Return (X, Y) of the center of cell containing provided text 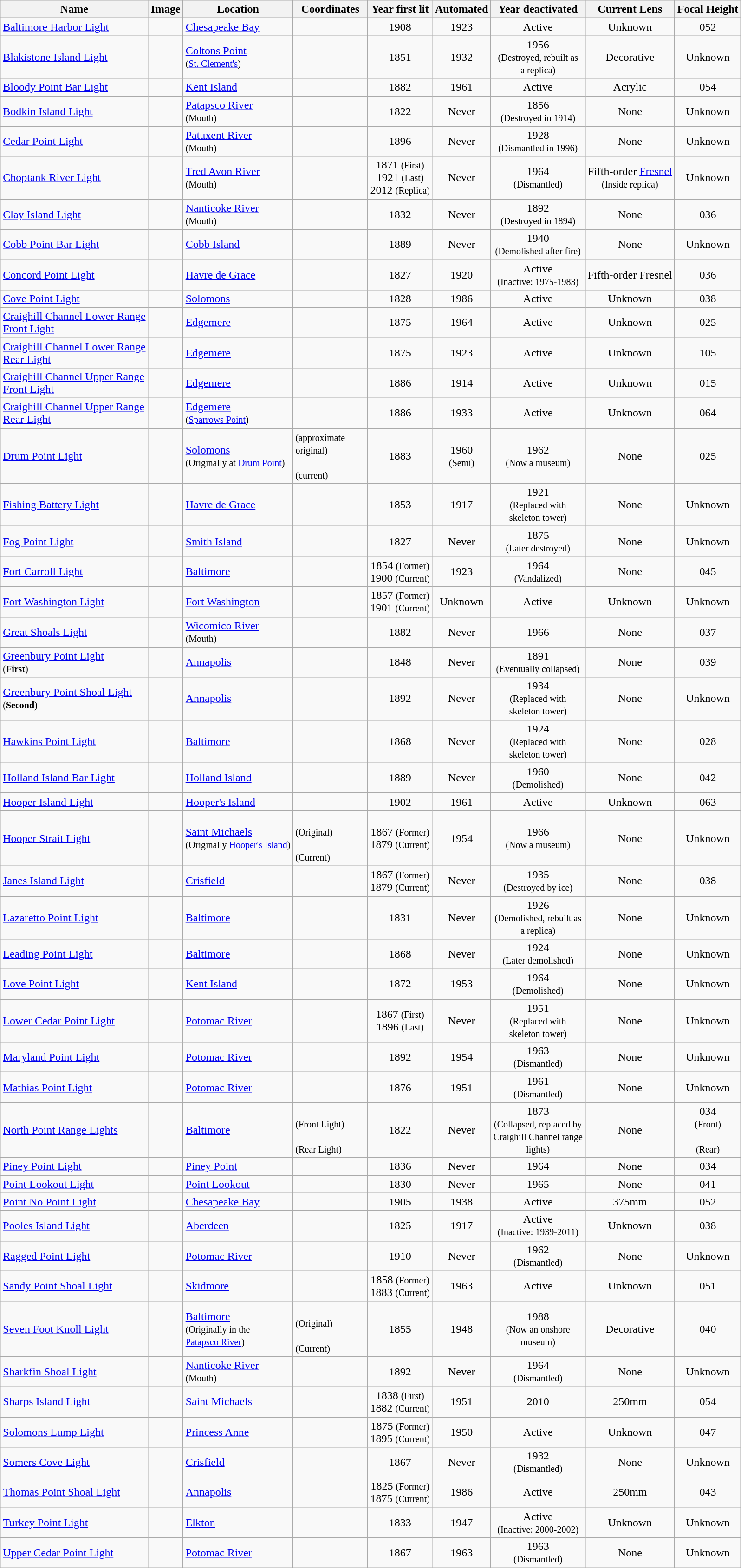
1924(Later demolished) (538, 954)
1858 (Former) 1883 (Current) (400, 1286)
Image (165, 9)
Somers Cove Light (74, 1462)
1872 (400, 984)
Pooles Island Light (74, 1225)
Automated (461, 9)
Piney Point (238, 1166)
1876 (400, 1087)
Maryland Point Light (74, 1057)
015 (708, 383)
1932(Dismantled) (538, 1462)
1831 (400, 917)
1938 (461, 1202)
Active(Inactive: 2000-2002) (538, 1523)
Fifth-order Fresnel (630, 275)
Ragged Point Light (74, 1256)
Fort Washington (238, 602)
Current Lens (630, 9)
Piney Point Light (74, 1166)
Mathias Point Light (74, 1087)
1924(Replaced withskeleton tower) (538, 741)
Janes Island Light (74, 881)
064 (708, 413)
1838 (First) 1882 (Current) (400, 1402)
Saint Michaels(Originally Hooper's Island) (238, 838)
063 (708, 802)
042 (708, 778)
047 (708, 1432)
1857 (Former) 1901 (Current) (400, 602)
Fort Carroll Light (74, 572)
Location (238, 9)
1932 (461, 57)
Love Point Light (74, 984)
1960(Semi) (461, 456)
1825 (400, 1225)
1928(Dismantled in 1996) (538, 141)
1951(Replaced withskeleton tower) (538, 1021)
Seven Foot Knoll Light (74, 1328)
375mm (630, 1202)
1875 (Former) 1895 (Current) (400, 1432)
Baltimore Harbor Light (74, 27)
Princess Anne (238, 1432)
105 (708, 353)
1892(Destroyed in 1894) (538, 214)
North Point Range Lights (74, 1130)
Active(Inactive: 1939-2011) (538, 1225)
1964(Vandalized) (538, 572)
Holland Island Bar Light (74, 778)
Craighill Channel Lower RangeRear Light (74, 353)
1873(Collapsed, replaced byCraighill Channel rangelights) (538, 1130)
1875(Later destroyed) (538, 541)
Solomons(Originally at Drum Point) (238, 456)
Fifth-order Fresnel(Inside replica) (630, 178)
Year first lit (400, 9)
1961(Dismantled) (538, 1087)
1855 (400, 1328)
1825 (Former) 1875 (Current) (400, 1493)
1956(Destroyed, rebuilt asa replica) (538, 57)
1964(Demolished) (538, 984)
039 (708, 662)
Clay Island Light (74, 214)
Cove Point Light (74, 298)
1856(Destroyed in 1914) (538, 111)
Drum Point Light (74, 456)
(approximate original) (current) (331, 456)
Sharps Island Light (74, 1402)
Craighill Channel Lower RangeFront Light (74, 322)
1940(Demolished after fire) (538, 244)
Fort Washington Light (74, 602)
Skidmore (238, 1286)
(Front Light) (Rear Light) (331, 1130)
045 (708, 572)
Patapsco River(Mouth) (238, 111)
Bloody Point Bar Light (74, 87)
Great Shoals Light (74, 632)
Acrylic (630, 87)
Holland Island (238, 778)
Year deactivated (538, 9)
Saint Michaels (238, 1402)
Craighill Channel Upper RangeRear Light (74, 413)
1935(Destroyed by ice) (538, 881)
1966(Now a museum) (538, 838)
Bodkin Island Light (74, 111)
Upper Cedar Point Light (74, 1553)
1933 (461, 413)
1836 (400, 1166)
Tred Avon River(Mouth) (238, 178)
1848 (400, 662)
034 (Front) (Rear) (708, 1130)
034 (708, 1166)
1854 (Former) 1900 (Current) (400, 572)
Greenbury Point Light(First) (74, 662)
1960(Demolished) (538, 778)
2010 (538, 1402)
Coordinates (331, 9)
1947 (461, 1523)
1833 (400, 1523)
037 (708, 632)
Patuxent River(Mouth) (238, 141)
1832 (400, 214)
Point Lookout (238, 1184)
1962(Now a museum) (538, 456)
040 (708, 1328)
Smith Island (238, 541)
1828 (400, 298)
Point No Point Light (74, 1202)
Cedar Point Light (74, 141)
1902 (400, 802)
Name (74, 9)
Active(Inactive: 1975-1983) (538, 275)
Aberdeen (238, 1225)
Lower Cedar Point Light (74, 1021)
1830 (400, 1184)
Concord Point Light (74, 275)
1920 (461, 275)
1965 (538, 1184)
Cobb Point Bar Light (74, 244)
Fishing Battery Light (74, 505)
Hooper's Island (238, 802)
Greenbury Point Shoal Light(Second) (74, 699)
Coltons Point(St. Clement's) (238, 57)
1867 (First) 1896 (Last) (400, 1021)
Baltimore(Originally in thePatapsco River) (238, 1328)
Hawkins Point Light (74, 741)
Choptank River Light (74, 178)
Lazaretto Point Light (74, 917)
028 (708, 741)
Hooper Island Light (74, 802)
1910 (400, 1256)
043 (708, 1493)
Wicomico River(Mouth) (238, 632)
041 (708, 1184)
Sharkfin Shoal Light (74, 1371)
1926(Demolished, rebuilt asa replica) (538, 917)
1921(Replaced withskeleton tower) (538, 505)
Thomas Point Shoal Light (74, 1493)
Leading Point Light (74, 954)
Solomons Lump Light (74, 1432)
Point Lookout Light (74, 1184)
Sandy Point Shoal Light (74, 1286)
1950 (461, 1432)
1934(Replaced withskeleton tower) (538, 699)
Cobb Island (238, 244)
Hooper Strait Light (74, 838)
1953 (461, 984)
051 (708, 1286)
1891(Eventually collapsed) (538, 662)
Blakistone Island Light (74, 57)
Fog Point Light (74, 541)
1962(Dismantled) (538, 1256)
1871 (First) 1921 (Last) 2012 (Replica) (400, 178)
1853 (400, 505)
1948 (461, 1328)
1883 (400, 456)
Craighill Channel Upper RangeFront Light (74, 383)
1914 (461, 383)
1908 (400, 27)
1966 (538, 632)
1896 (400, 141)
Elkton (238, 1523)
1988(Now an onshoremuseum) (538, 1328)
Focal Height (708, 9)
1851 (400, 57)
Solomons (238, 298)
Edgemere(Sparrows Point) (238, 413)
1905 (400, 1202)
Turkey Point Light (74, 1523)
